For the text-containing cell, return its midpoint in (X, Y) coordinate format. 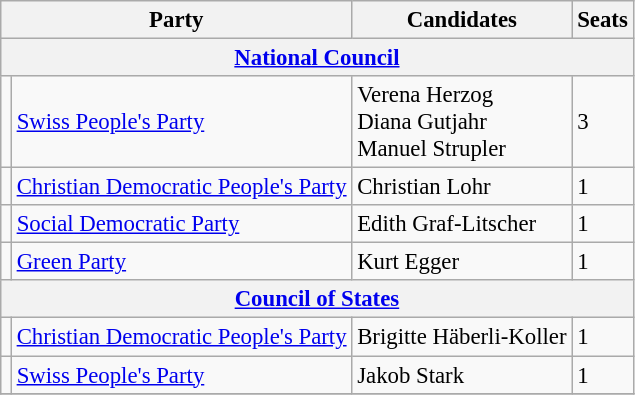
Party (176, 20)
Social Democratic Party (182, 224)
Green Party (182, 262)
3 (602, 122)
Kurt Egger (462, 262)
National Council (317, 58)
Seats (602, 20)
Jakob Stark (462, 375)
Council of States (317, 299)
Candidates (462, 20)
Edith Graf-Litscher (462, 224)
Verena HerzogDiana GutjahrManuel Strupler (462, 122)
Christian Lohr (462, 187)
Brigitte Häberli-Koller (462, 337)
